Identify which cell holds the provided text, then report its (x, y) central coordinate. 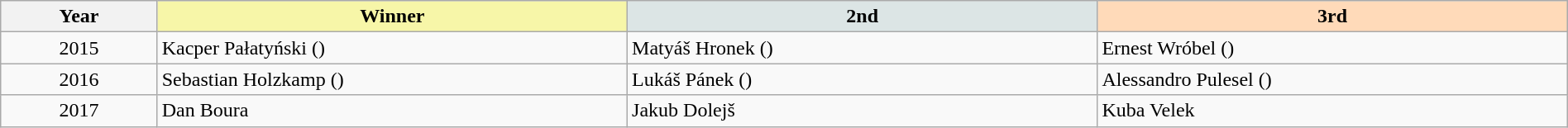
2nd (863, 17)
Sebastian Holzkamp () (392, 79)
Ernest Wróbel () (1332, 48)
Lukáš Pánek () (863, 79)
Jakub Dolejš (863, 111)
Year (79, 17)
Matyáš Hronek () (863, 48)
Alessandro Pulesel () (1332, 79)
2016 (79, 79)
2015 (79, 48)
Kacper Pałatyński () (392, 48)
Dan Boura (392, 111)
Kuba Velek (1332, 111)
2017 (79, 111)
3rd (1332, 17)
Winner (392, 17)
